Pinpoint the cell where the given text exists, returning its [x, y] midpoint coordinate. 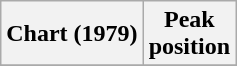
Chart (1979) [72, 34]
Peakposition [189, 34]
